Pinpoint the cell where the given text exists, returning its [x, y] midpoint coordinate. 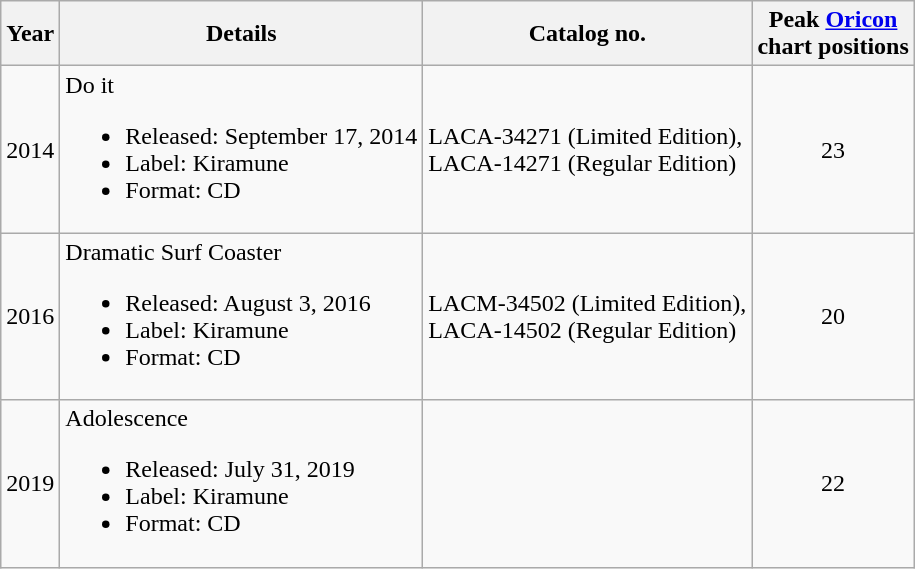
Peak Oriconchart positions [833, 34]
Dramatic Surf CoasterReleased: August 3, 2016Label: KiramuneFormat: CD [242, 316]
Year [30, 34]
22 [833, 484]
LACA-34271 (Limited Edition),LACA-14271 (Regular Edition) [588, 150]
20 [833, 316]
2014 [30, 150]
2016 [30, 316]
Details [242, 34]
23 [833, 150]
AdolescenceReleased: July 31, 2019Label: KiramuneFormat: CD [242, 484]
2019 [30, 484]
Do itReleased: September 17, 2014Label: KiramuneFormat: CD [242, 150]
LACM-34502 (Limited Edition),LACA-14502 (Regular Edition) [588, 316]
Catalog no. [588, 34]
